Return the (X, Y) coordinate for the center point of the cell that contains the specified text.  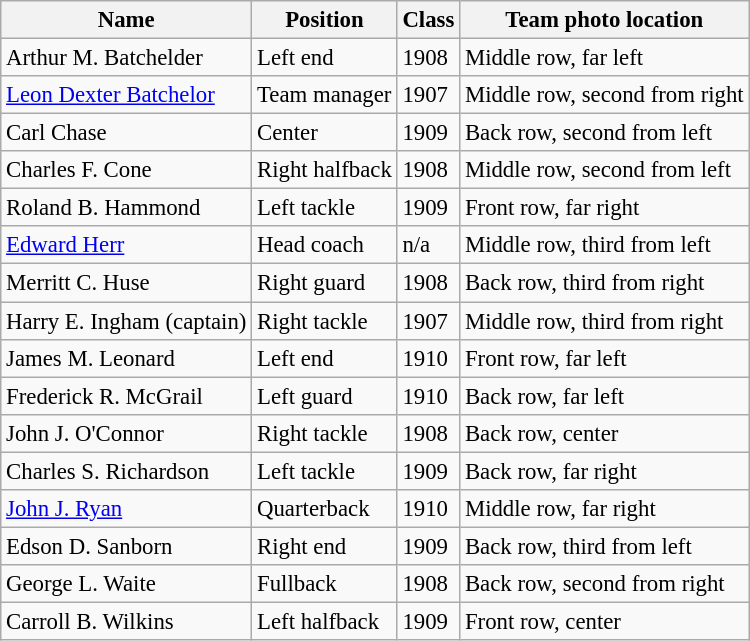
Edson D. Sanborn (126, 546)
Left guard (324, 396)
Left halfback (324, 621)
Middle row, far right (604, 509)
Back row, third from right (604, 283)
Charles S. Richardson (126, 471)
Right end (324, 546)
Carroll B. Wilkins (126, 621)
Harry E. Ingham (captain) (126, 321)
Edward Herr (126, 245)
Name (126, 20)
Quarterback (324, 509)
Class (428, 20)
Charles F. Cone (126, 170)
Front row, far left (604, 358)
Carl Chase (126, 133)
Team manager (324, 95)
Front row, far right (604, 208)
John J. O'Connor (126, 433)
Middle row, second from left (604, 170)
Front row, center (604, 621)
Back row, center (604, 433)
Middle row, third from right (604, 321)
Back row, second from right (604, 584)
Team photo location (604, 20)
Center (324, 133)
Right guard (324, 283)
Back row, second from left (604, 133)
Frederick R. McGrail (126, 396)
Position (324, 20)
John J. Ryan (126, 509)
Middle row, far left (604, 58)
n/a (428, 245)
Leon Dexter Batchelor (126, 95)
Back row, far right (604, 471)
Back row, far left (604, 396)
James M. Leonard (126, 358)
Middle row, second from right (604, 95)
George L. Waite (126, 584)
Fullback (324, 584)
Back row, third from left (604, 546)
Arthur M. Batchelder (126, 58)
Roland B. Hammond (126, 208)
Right halfback (324, 170)
Head coach (324, 245)
Middle row, third from left (604, 245)
Merritt C. Huse (126, 283)
